Pinpoint the cell where the given text exists, returning its (X, Y) midpoint coordinate. 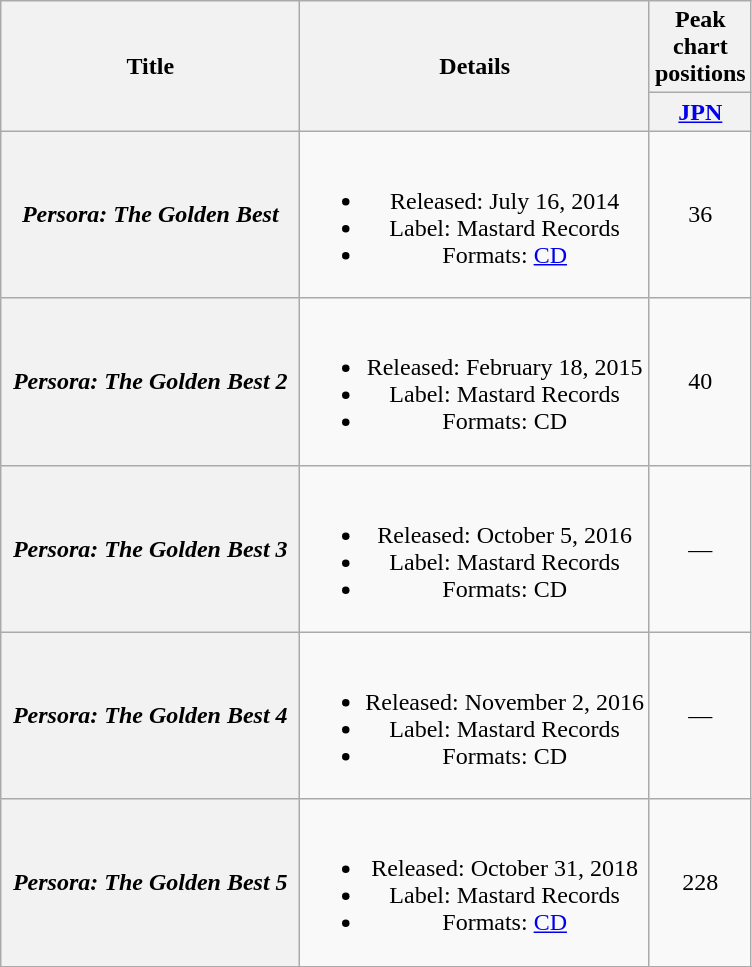
Persora: The Golden Best 2 (150, 382)
Released: July 16, 2014Label: Mastard RecordsFormats: CD (475, 214)
Title (150, 66)
Released: February 18, 2015Label: Mastard RecordsFormats: CD (475, 382)
Peak chart positions (700, 47)
Details (475, 66)
228 (700, 882)
JPN (700, 112)
Persora: The Golden Best (150, 214)
Released: October 5, 2016Label: Mastard RecordsFormats: CD (475, 548)
Persora: The Golden Best 3 (150, 548)
Released: October 31, 2018Label: Mastard RecordsFormats: CD (475, 882)
Persora: The Golden Best 5 (150, 882)
Persora: The Golden Best 4 (150, 716)
40 (700, 382)
Released: November 2, 2016Label: Mastard RecordsFormats: CD (475, 716)
36 (700, 214)
